From the cell containing the given text, extract its center point as [x, y] coordinate. 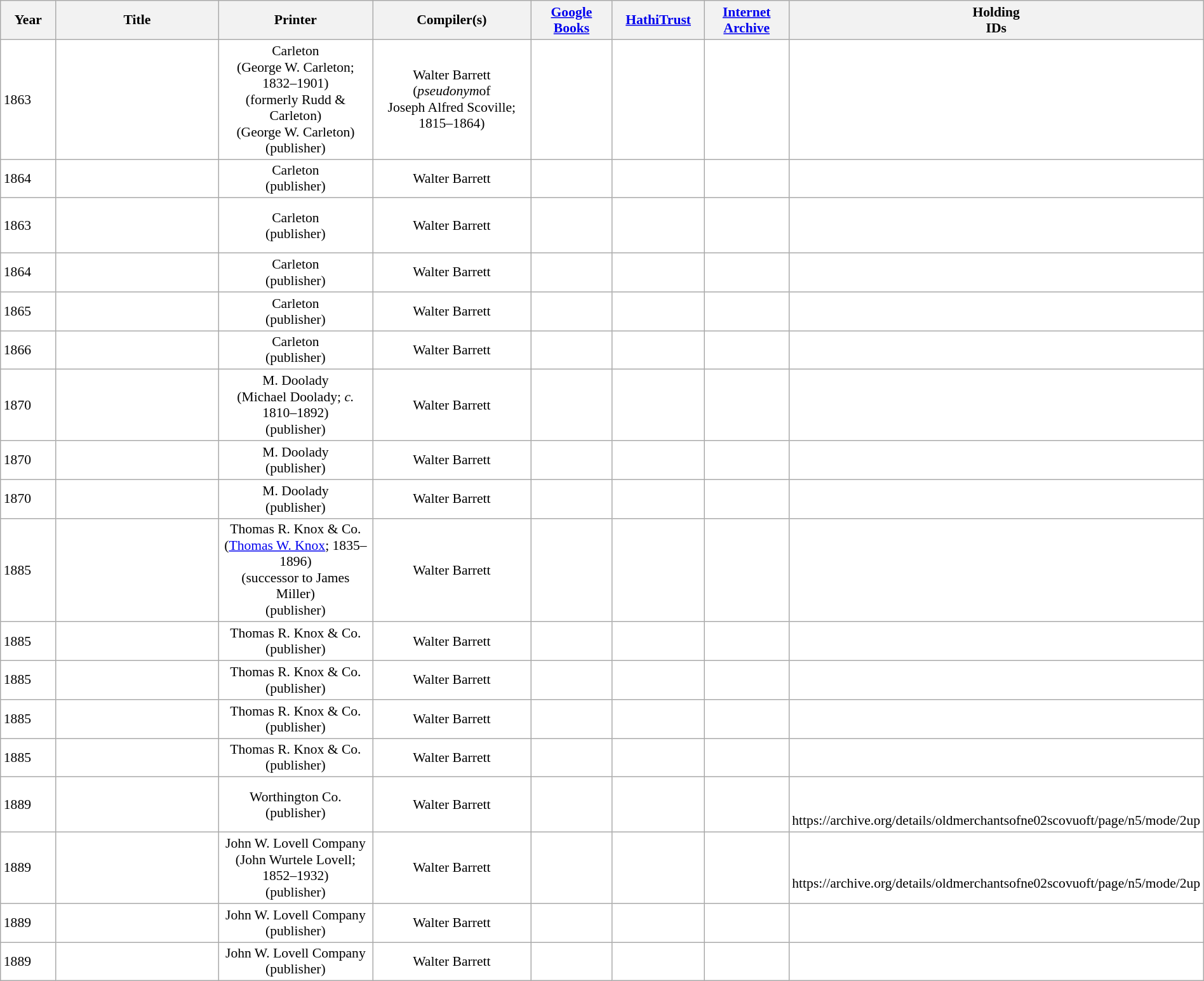
HoldingIDs [996, 20]
HathiTrust [658, 20]
John W. Lovell Company(John Wurtele Lovell; 1852–1932)(publisher) [296, 868]
GoogleBooks [572, 20]
Year [28, 20]
Thomas R. Knox & Co.(Thomas W. Knox; 1835–1896)(successor to James Miller)(publisher) [296, 570]
Carleton(George W. Carleton; 1832–1901)(formerly Rudd & Carleton)(George W. Carleton)(publisher) [296, 99]
InternetArchive [747, 20]
Printer [296, 20]
Title [137, 20]
Compiler(s) [452, 20]
Walter Barrett(pseudonymofJoseph Alfred Scoville; 1815–1864) [452, 99]
1866 [28, 350]
Worthington Co.(publisher) [296, 805]
M. Doolady(Michael Doolady; c. 1810–1892)(publisher) [296, 405]
1865 [28, 311]
